Scan for the cell matching the given text and deliver its (X, Y) coordinate at center. 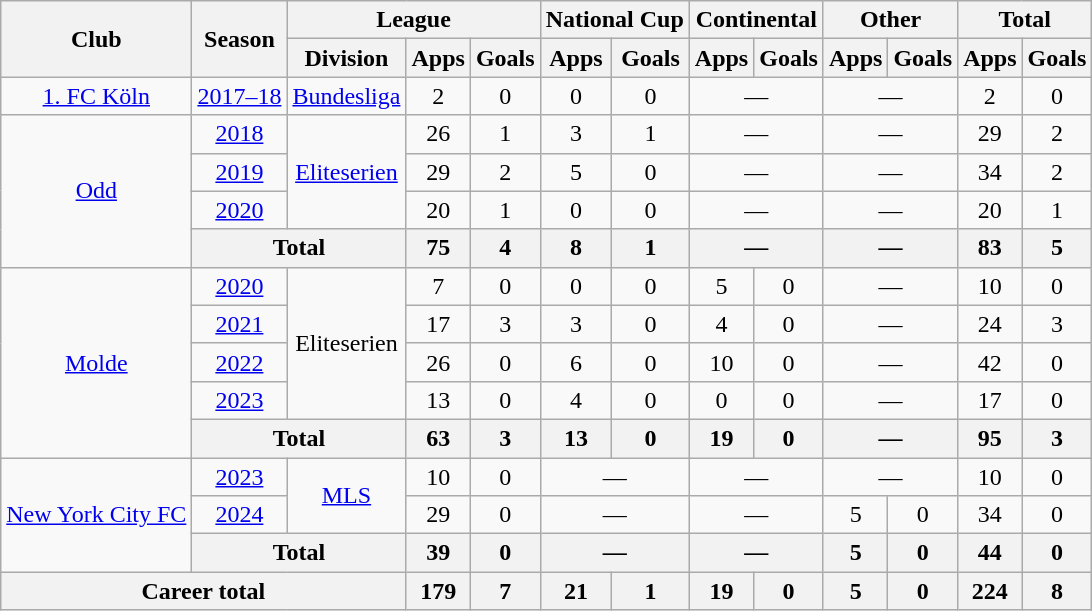
179 (438, 591)
224 (990, 591)
Other (890, 20)
75 (438, 248)
2024 (240, 515)
2017–18 (240, 96)
Club (96, 39)
44 (990, 553)
National Cup (614, 20)
Odd (96, 191)
2022 (240, 362)
24 (990, 324)
New York City FC (96, 515)
Continental (756, 20)
2019 (240, 172)
95 (990, 438)
MLS (346, 496)
Season (240, 39)
83 (990, 248)
2021 (240, 324)
Bundesliga (346, 96)
6 (576, 362)
Molde (96, 362)
2018 (240, 134)
63 (438, 438)
42 (990, 362)
39 (438, 553)
1. FC Köln (96, 96)
Division (346, 58)
League (414, 20)
Career total (204, 591)
21 (576, 591)
